Search for the cell housing the specified text and yield its (X, Y) center coordinate. 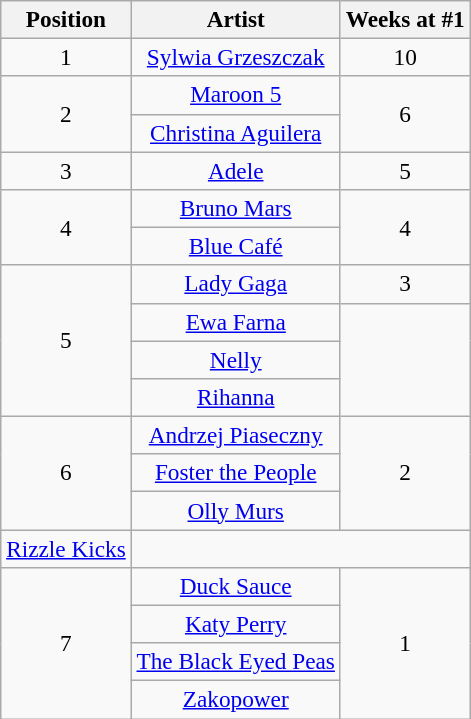
Zakopower (236, 699)
Ewa Farna (236, 322)
10 (405, 57)
Olly Murs (236, 510)
Weeks at #1 (405, 19)
Position (66, 19)
Maroon 5 (236, 95)
Lady Gaga (236, 284)
Nelly (236, 359)
Artist (236, 19)
Rihanna (236, 397)
7 (66, 642)
Duck Sauce (236, 586)
Blue Café (236, 246)
Foster the People (236, 473)
Sylwia Grzeszczak (236, 57)
Adele (236, 170)
Bruno Mars (236, 208)
Katy Perry (236, 624)
Rizzle Kicks (66, 548)
Christina Aguilera (236, 133)
Andrzej Piaseczny (236, 435)
The Black Eyed Peas (236, 662)
